Return the [x, y] coordinate for the center point of the cell that contains the specified text.  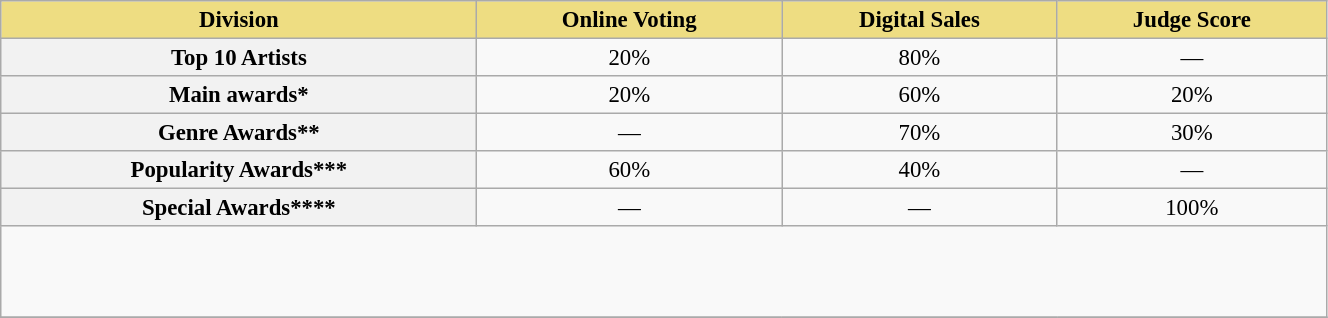
70% [920, 133]
Digital Sales [920, 20]
Popularity Awards*** [239, 170]
Division [239, 20]
Main awards* [239, 95]
100% [1192, 208]
Genre Awards** [239, 133]
Top 10 Artists [239, 58]
30% [1192, 133]
Online Voting [630, 20]
Judge Score [1192, 20]
40% [920, 170]
Special Awards**** [239, 208]
80% [920, 58]
